Search for the cell housing the specified text and yield its [x, y] center coordinate. 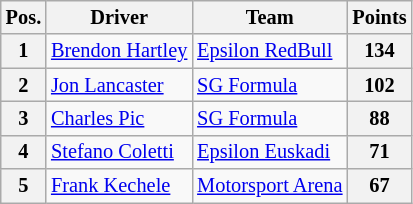
Motorsport Arena [270, 186]
Stefano Coletti [119, 152]
2 [24, 85]
Pos. [24, 17]
71 [379, 152]
Frank Kechele [119, 186]
Team [270, 17]
1 [24, 51]
134 [379, 51]
Points [379, 17]
67 [379, 186]
Charles Pic [119, 118]
3 [24, 118]
Epsilon RedBull [270, 51]
4 [24, 152]
Brendon Hartley [119, 51]
102 [379, 85]
5 [24, 186]
88 [379, 118]
Epsilon Euskadi [270, 152]
Driver [119, 17]
Jon Lancaster [119, 85]
